From the cell containing the given text, extract its center point as (X, Y) coordinate. 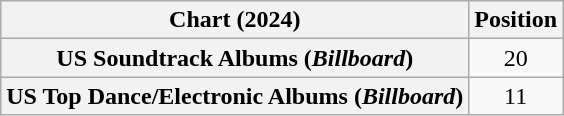
US Top Dance/Electronic Albums (Billboard) (235, 96)
Chart (2024) (235, 20)
US Soundtrack Albums (Billboard) (235, 58)
11 (516, 96)
20 (516, 58)
Position (516, 20)
